Determine the (X, Y) coordinate at the center of the cell enclosing the given text.  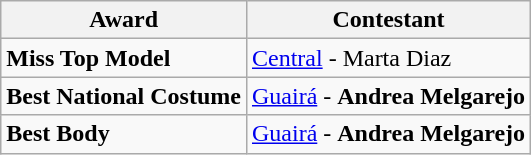
Miss Top Model (124, 58)
Award (124, 20)
Best Body (124, 134)
Central - Marta Diaz (388, 58)
Best National Costume (124, 96)
Contestant (388, 20)
